Detect which cell encompasses the target text, then output its (X, Y) center coordinate. 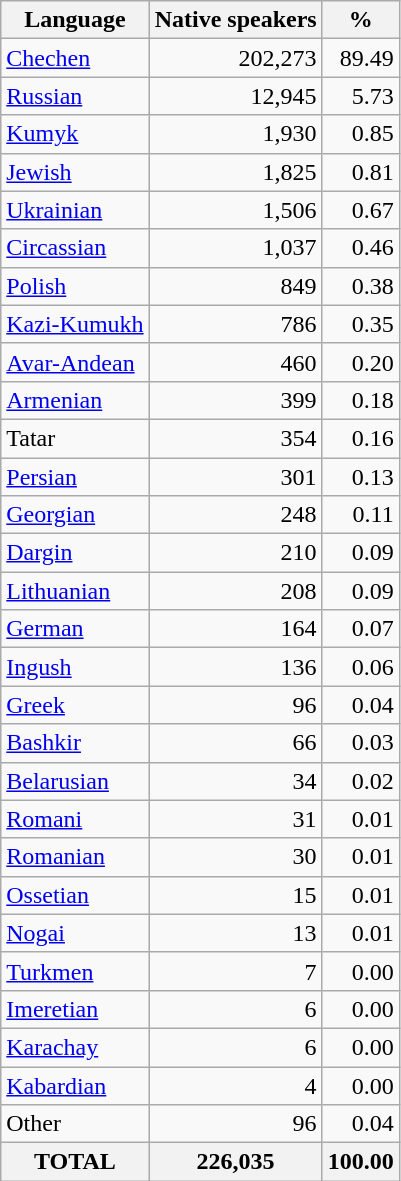
1,506 (236, 210)
Karachay (75, 1047)
208 (236, 591)
Turkmen (75, 971)
210 (236, 553)
Georgian (75, 515)
30 (236, 857)
Chechen (75, 58)
66 (236, 743)
13 (236, 933)
202,273 (236, 58)
0.16 (360, 438)
89.49 (360, 58)
0.85 (360, 134)
7 (236, 971)
164 (236, 629)
0.07 (360, 629)
136 (236, 667)
34 (236, 781)
4 (236, 1085)
1,930 (236, 134)
0.35 (360, 324)
Ukrainian (75, 210)
Ingush (75, 667)
TOTAL (75, 1162)
Tatar (75, 438)
786 (236, 324)
460 (236, 362)
0.81 (360, 172)
15 (236, 895)
399 (236, 400)
Dargin (75, 553)
Belarusian (75, 781)
849 (236, 286)
0.67 (360, 210)
226,035 (236, 1162)
Lithuanian (75, 591)
Language (75, 20)
German (75, 629)
31 (236, 819)
0.02 (360, 781)
Kazi-Kumukh (75, 324)
Russian (75, 96)
Ossetian (75, 895)
Avar-Andean (75, 362)
0.46 (360, 248)
1,037 (236, 248)
Kabardian (75, 1085)
Jewish (75, 172)
Nogai (75, 933)
Romani (75, 819)
Bashkir (75, 743)
Persian (75, 477)
0.06 (360, 667)
5.73 (360, 96)
Romanian (75, 857)
301 (236, 477)
248 (236, 515)
Armenian (75, 400)
% (360, 20)
Imeretian (75, 1009)
354 (236, 438)
0.18 (360, 400)
Native speakers (236, 20)
12,945 (236, 96)
0.13 (360, 477)
Other (75, 1124)
Greek (75, 705)
0.38 (360, 286)
0.03 (360, 743)
1,825 (236, 172)
Circassian (75, 248)
Kumyk (75, 134)
0.20 (360, 362)
100.00 (360, 1162)
Polish (75, 286)
0.11 (360, 515)
